Identify which cell holds the provided text, then report its [X, Y] central coordinate. 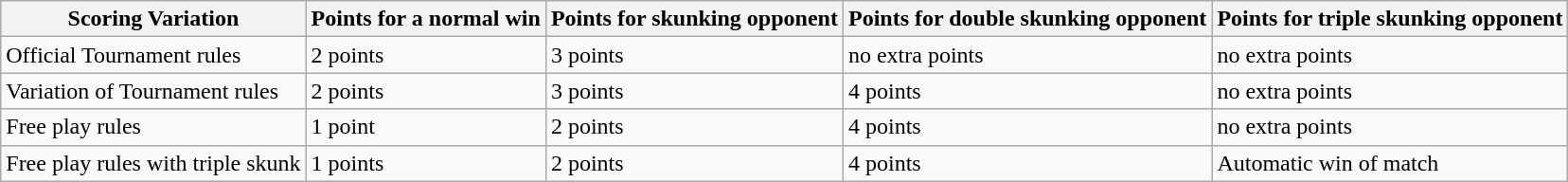
Points for double skunking opponent [1026, 19]
Scoring Variation [153, 19]
Points for a normal win [426, 19]
1 points [426, 163]
Free play rules with triple skunk [153, 163]
Points for skunking opponent [694, 19]
1 point [426, 127]
Official Tournament rules [153, 55]
Variation of Tournament rules [153, 91]
Free play rules [153, 127]
Automatic win of match [1390, 163]
Points for triple skunking opponent [1390, 19]
